Identify which cell holds the provided text, then report its (x, y) central coordinate. 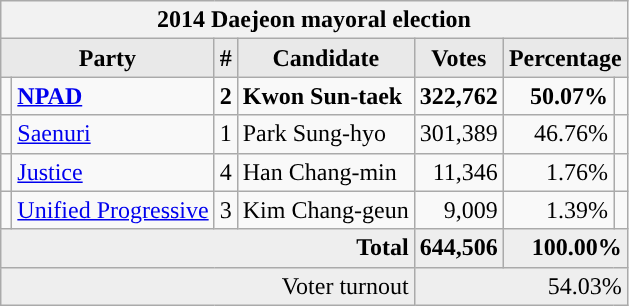
NPAD (113, 96)
322,762 (458, 96)
Unified Progressive (113, 210)
# (226, 58)
1.76% (558, 172)
1.39% (558, 210)
301,389 (458, 134)
2 (226, 96)
3 (226, 210)
4 (226, 172)
Party (108, 58)
50.07% (558, 96)
Saenuri (113, 134)
9,009 (458, 210)
100.00% (565, 248)
Total (208, 248)
644,506 (458, 248)
Candidate (326, 58)
Voter turnout (208, 286)
Han Chang-min (326, 172)
Kwon Sun-taek (326, 96)
Kim Chang-geun (326, 210)
Justice (113, 172)
54.03% (520, 286)
Percentage (565, 58)
2014 Daejeon mayoral election (314, 20)
1 (226, 134)
Votes (458, 58)
46.76% (558, 134)
Park Sung-hyo (326, 134)
11,346 (458, 172)
